Locate the cell with the specified text and output its [x, y] center coordinate. 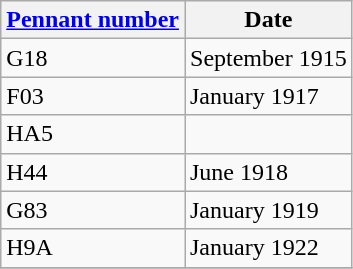
January 1922 [268, 248]
HA5 [93, 134]
January 1917 [268, 96]
June 1918 [268, 172]
H44 [93, 172]
G83 [93, 210]
H9A [93, 248]
G18 [93, 58]
Date [268, 20]
F03 [93, 96]
September 1915 [268, 58]
January 1919 [268, 210]
Pennant number [93, 20]
